Return [X, Y] of the center of cell containing provided text 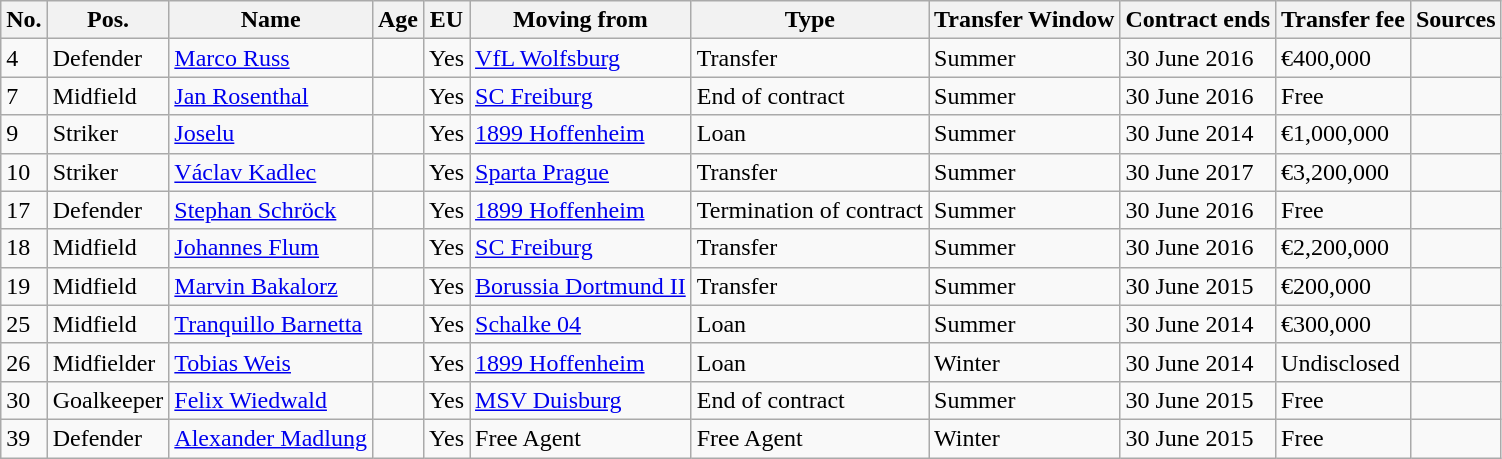
Transfer fee [1344, 20]
€300,000 [1344, 324]
Age [398, 20]
Undisclosed [1344, 362]
39 [24, 438]
Sources [1456, 20]
Jan Rosenthal [271, 96]
Stephan Schröck [271, 210]
Václav Kadlec [271, 172]
No. [24, 20]
Alexander Madlung [271, 438]
EU [447, 20]
7 [24, 96]
€2,200,000 [1344, 248]
€400,000 [1344, 58]
Termination of contract [810, 210]
Sparta Prague [581, 172]
25 [24, 324]
30 June 2017 [1198, 172]
18 [24, 248]
VfL Wolfsburg [581, 58]
Schalke 04 [581, 324]
4 [24, 58]
17 [24, 210]
Marvin Bakalorz [271, 286]
Tranquillo Barnetta [271, 324]
Borussia Dortmund II [581, 286]
€3,200,000 [1344, 172]
Joselu [271, 134]
Contract ends [1198, 20]
19 [24, 286]
Johannes Flum [271, 248]
Name [271, 20]
Type [810, 20]
€200,000 [1344, 286]
9 [24, 134]
26 [24, 362]
Felix Wiedwald [271, 400]
Goalkeeper [108, 400]
Pos. [108, 20]
Transfer Window [1024, 20]
10 [24, 172]
Marco Russ [271, 58]
€1,000,000 [1344, 134]
Midfielder [108, 362]
MSV Duisburg [581, 400]
Tobias Weis [271, 362]
30 [24, 400]
Moving from [581, 20]
